Return the [x, y] coordinate for the center point of the cell that contains the specified text.  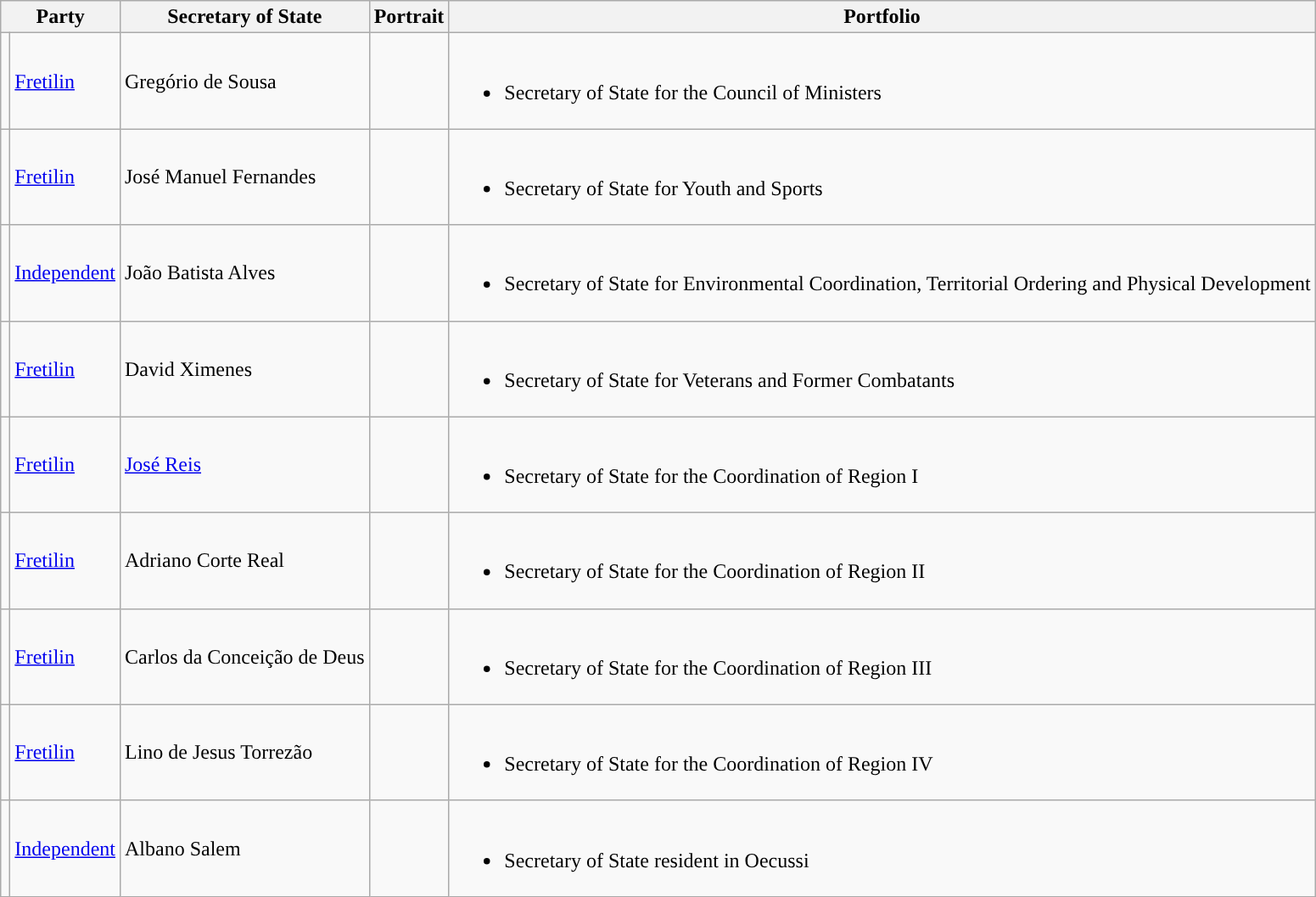
Secretary of State for the Coordination of Region III [882, 657]
Carlos da Conceição de Deus [244, 657]
Albano Salem [244, 849]
Lino de Jesus Torrezão [244, 752]
Secretary of State for the Council of Ministers [882, 81]
Party [61, 17]
José Reis [244, 465]
Secretary of State for Youth and Sports [882, 177]
Secretary of State for Environmental Coordination, Territorial Ordering and Physical Development [882, 273]
Secretary of State for Veterans and Former Combatants [882, 368]
Secretary of State for the Coordination of Region II [882, 560]
Secretary of State for the Coordination of Region IV [882, 752]
Secretary of State for the Coordination of Region I [882, 465]
Adriano Corte Real [244, 560]
Gregório de Sousa [244, 81]
Secretary of State [244, 17]
José Manuel Fernandes [244, 177]
Secretary of State resident in Oecussi [882, 849]
David Ximenes [244, 368]
Portrait [409, 17]
João Batista Alves [244, 273]
Portfolio [882, 17]
